Provide the (X, Y) coordinate of the cell's center where the given text is located.  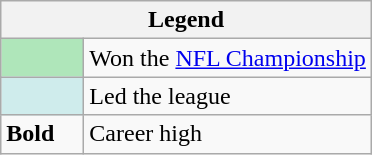
Legend (186, 20)
Career high (228, 134)
Won the NFL Championship (228, 58)
Led the league (228, 96)
Bold (42, 134)
